Search for the cell housing the specified text and yield its [x, y] center coordinate. 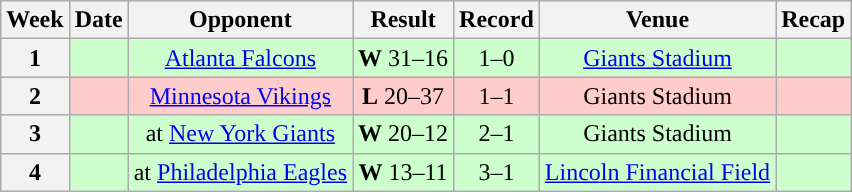
2 [35, 96]
2–1 [497, 134]
4 [35, 172]
W 31–16 [404, 58]
3 [35, 134]
at Philadelphia Eagles [240, 172]
Opponent [240, 20]
Record [497, 20]
W 13–11 [404, 172]
Result [404, 20]
at New York Giants [240, 134]
Minnesota Vikings [240, 96]
Week [35, 20]
W 20–12 [404, 134]
Atlanta Falcons [240, 58]
Recap [814, 20]
L 20–37 [404, 96]
1–0 [497, 58]
3–1 [497, 172]
Venue [657, 20]
Date [98, 20]
1–1 [497, 96]
1 [35, 58]
Lincoln Financial Field [657, 172]
